Locate the cell with the specified text and output its [X, Y] center coordinate. 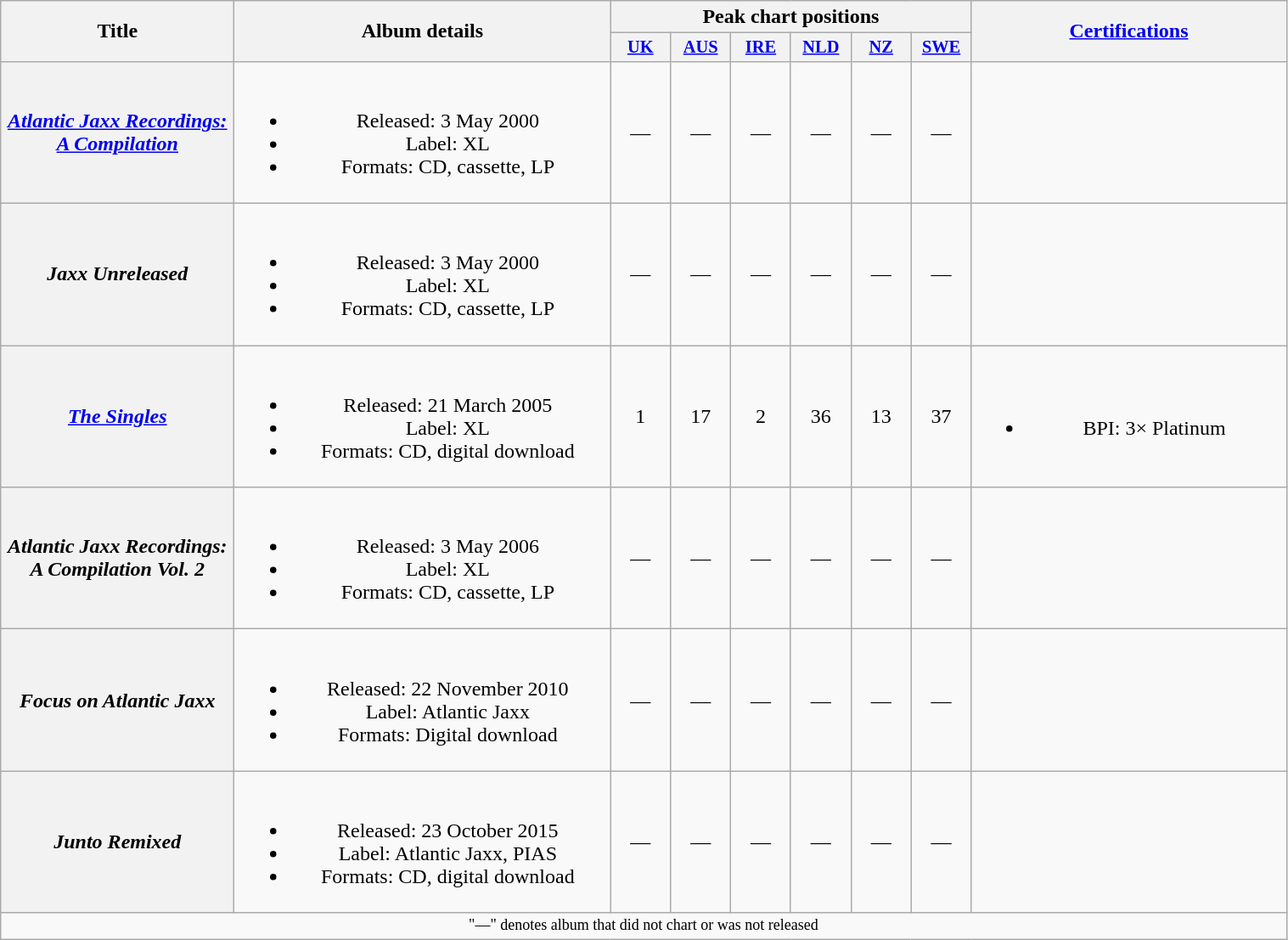
Atlantic Jaxx Recordings: A Compilation [117, 132]
Released: 23 October 2015Label: Atlantic Jaxx, PIASFormats: CD, digital download [423, 842]
IRE [761, 48]
Certifications [1129, 31]
Jaxx Unreleased [117, 275]
37 [941, 416]
UK [640, 48]
2 [761, 416]
13 [881, 416]
Junto Remixed [117, 842]
Released: 22 November 2010Label: Atlantic JaxxFormats: Digital download [423, 700]
The Singles [117, 416]
Atlantic Jaxx Recordings: A Compilation Vol. 2 [117, 559]
Released: 3 May 2006Label: XLFormats: CD, cassette, LP [423, 559]
Album details [423, 31]
1 [640, 416]
NZ [881, 48]
Title [117, 31]
"—" denotes album that did not chart or was not released [644, 926]
36 [820, 416]
SWE [941, 48]
BPI: 3× Platinum [1129, 416]
AUS [701, 48]
Peak chart positions [791, 17]
17 [701, 416]
Focus on Atlantic Jaxx [117, 700]
NLD [820, 48]
Released: 21 March 2005Label: XLFormats: CD, digital download [423, 416]
